Find where the given text appears and provide that cell's center as (X, Y) coordinate. 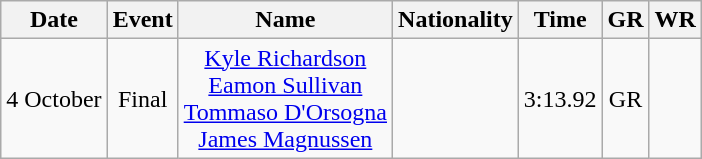
Event (142, 20)
Name (285, 20)
Final (142, 98)
Kyle Richardson Eamon Sullivan Tommaso D'Orsogna James Magnussen (285, 98)
3:13.92 (560, 98)
4 October (54, 98)
Nationality (456, 20)
Date (54, 20)
WR (675, 20)
Time (560, 20)
